Extract the (x, y) coordinate from the center of the cell holding the provided text.  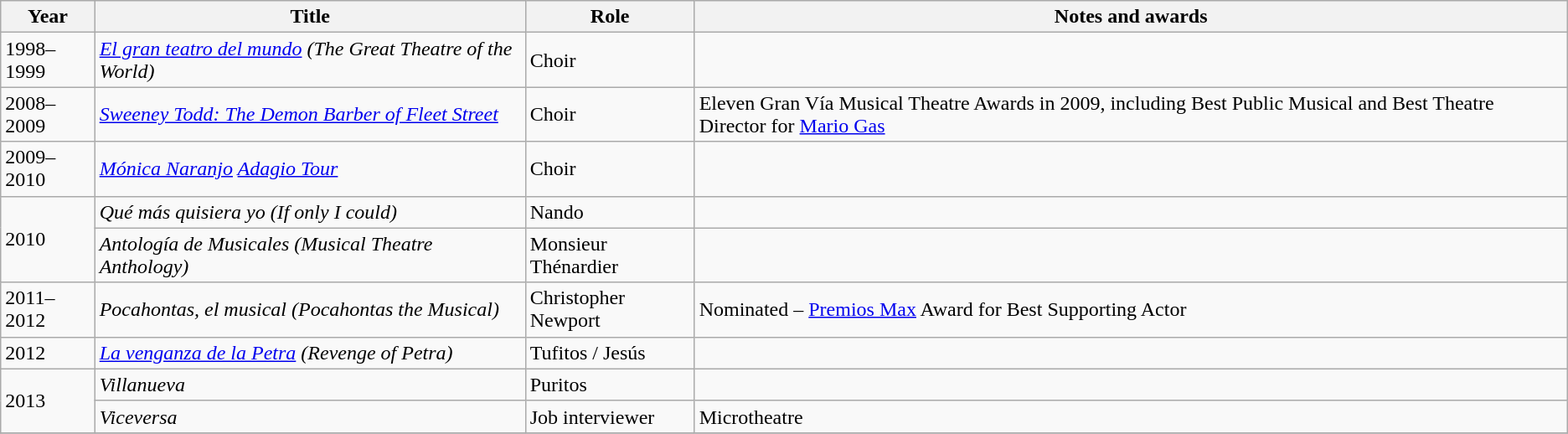
El gran teatro del mundo (The Great Theatre of the World) (310, 60)
Title (310, 17)
Monsieur Thénardier (610, 255)
Sweeney Todd: The Demon Barber of Fleet Street (310, 114)
Christopher Newport (610, 310)
Nominated – Premios Max Award for Best Supporting Actor (1131, 310)
Role (610, 17)
La venganza de la Petra (Revenge of Petra) (310, 353)
2010 (48, 240)
Pocahontas, el musical (Pocahontas the Musical) (310, 310)
Microtheatre (1131, 416)
Puritos (610, 385)
Eleven Gran Vía Musical Theatre Awards in 2009, including Best Public Musical and Best Theatre Director for Mario Gas (1131, 114)
Antología de Musicales (Musical Theatre Anthology) (310, 255)
2013 (48, 400)
Nando (610, 212)
Notes and awards (1131, 17)
2011–2012 (48, 310)
Mónica Naranjo Adagio Tour (310, 169)
2008–2009 (48, 114)
2009–2010 (48, 169)
Year (48, 17)
Qué más quisiera yo (If only I could) (310, 212)
1998–1999 (48, 60)
Job interviewer (610, 416)
Viceversa (310, 416)
Tufitos / Jesús (610, 353)
2012 (48, 353)
Villanueva (310, 385)
